Provide the (x, y) coordinate of the cell's center where the given text is located.  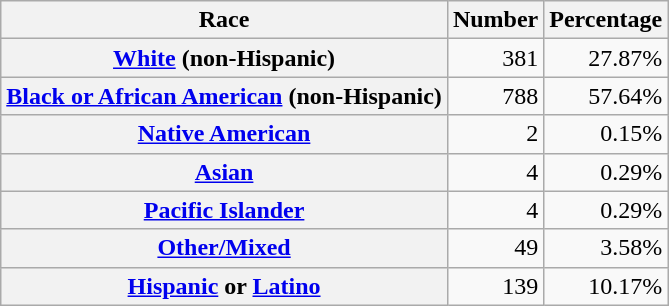
Number (495, 20)
Other/Mixed (224, 248)
Percentage (606, 20)
Pacific Islander (224, 210)
3.58% (606, 248)
57.64% (606, 96)
Race (224, 20)
381 (495, 58)
139 (495, 286)
49 (495, 248)
10.17% (606, 286)
Native American (224, 134)
Black or African American (non-Hispanic) (224, 96)
White (non-Hispanic) (224, 58)
0.15% (606, 134)
2 (495, 134)
Hispanic or Latino (224, 286)
Asian (224, 172)
27.87% (606, 58)
788 (495, 96)
